Capture the cell that displays the provided text and extract its (X, Y) central coordinate. 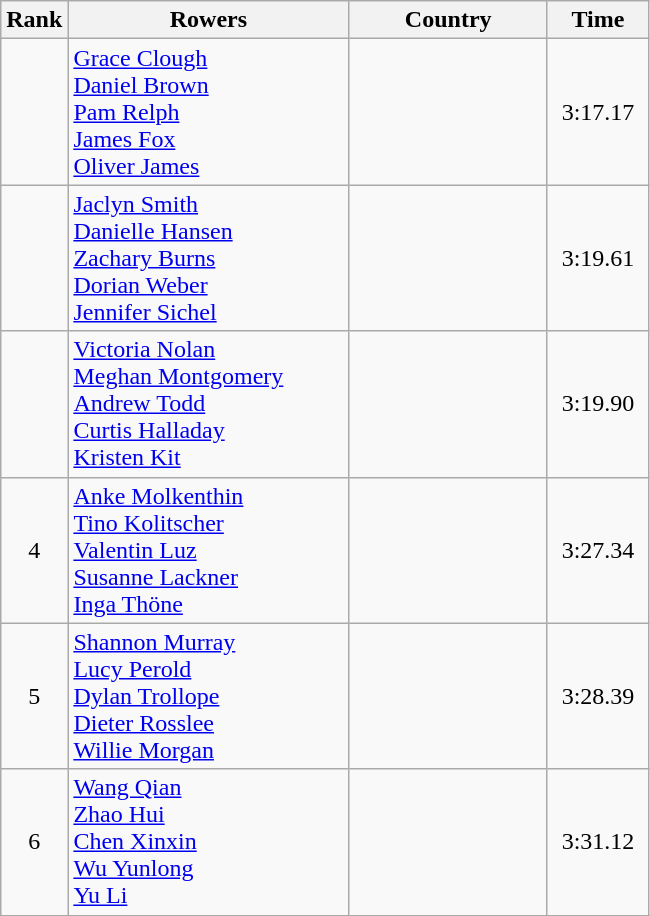
5 (34, 696)
Jaclyn SmithDanielle HansenZachary BurnsDorian WeberJennifer Sichel (208, 258)
3:19.90 (598, 404)
6 (34, 842)
Rowers (208, 20)
4 (34, 550)
Anke MolkenthinTino KolitscherValentin LuzSusanne LacknerInga Thöne (208, 550)
Rank (34, 20)
3:31.12 (598, 842)
Wang QianZhao HuiChen XinxinWu YunlongYu Li (208, 842)
Shannon MurrayLucy PeroldDylan TrollopeDieter RossleeWillie Morgan (208, 696)
3:27.34 (598, 550)
3:17.17 (598, 112)
Victoria NolanMeghan MontgomeryAndrew ToddCurtis HalladayKristen Kit (208, 404)
3:19.61 (598, 258)
3:28.39 (598, 696)
Grace CloughDaniel BrownPam RelphJames FoxOliver James (208, 112)
Time (598, 20)
Country (448, 20)
